Search for the cell housing the specified text and yield its (X, Y) center coordinate. 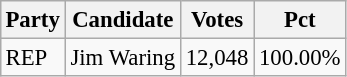
REP (32, 57)
Party (32, 20)
Jim Waring (122, 57)
100.00% (300, 57)
12,048 (216, 57)
Candidate (122, 20)
Votes (216, 20)
Pct (300, 20)
